Determine the (x, y) coordinate at the center of the cell enclosing the given text.  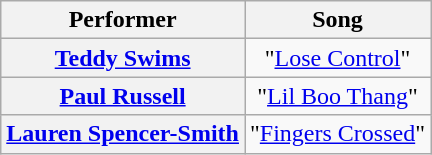
Performer (123, 20)
Teddy Swims (123, 58)
Lauren Spencer-Smith (123, 134)
"Fingers Crossed" (337, 134)
Paul Russell (123, 96)
"Lose Control" (337, 58)
"Lil Boo Thang" (337, 96)
Song (337, 20)
